Pinpoint the cell where the given text exists, returning its [x, y] midpoint coordinate. 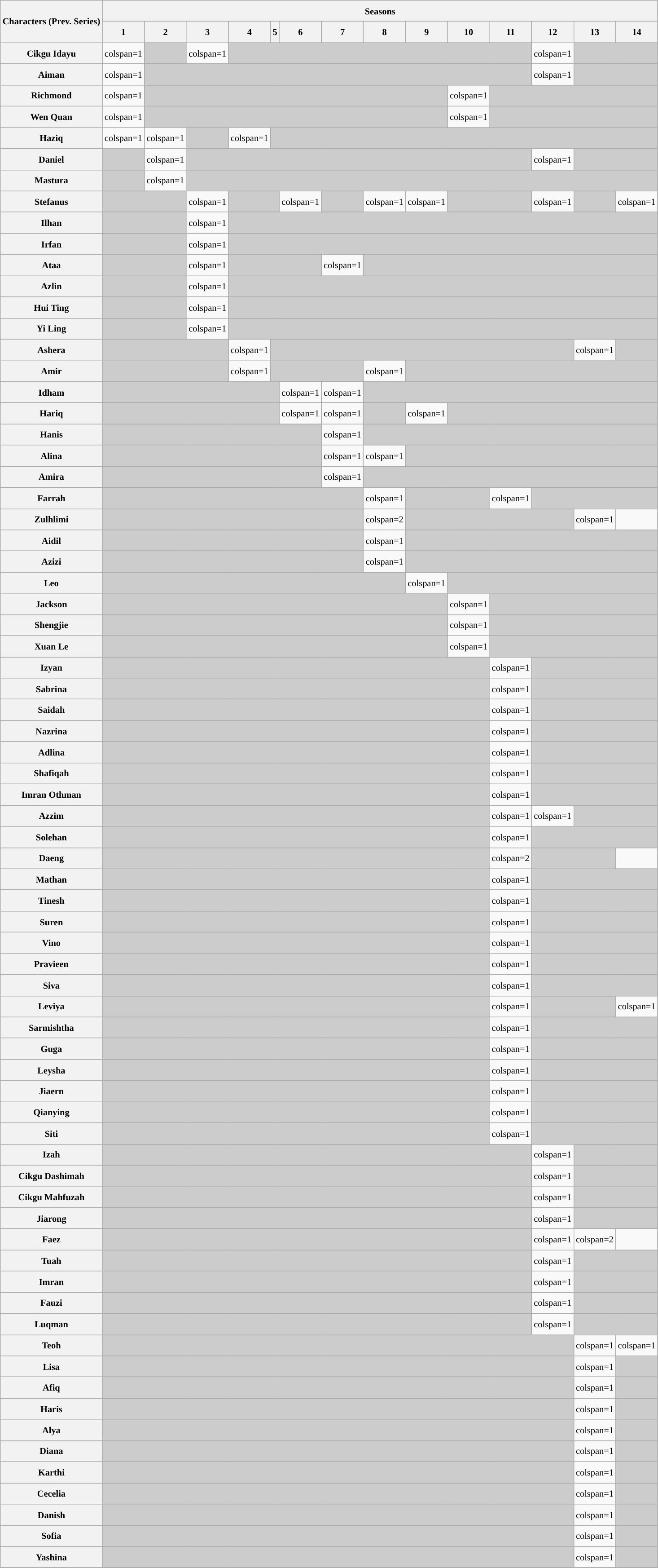
Zulhlimi [51, 519]
Adlina [51, 752]
4 [250, 32]
Sabrina [51, 688]
Shafiqah [51, 773]
Teoh [51, 1345]
Solehan [51, 836]
Sarmishtha [51, 1028]
Tinesh [51, 900]
Siva [51, 985]
Aidil [51, 540]
Amira [51, 477]
Danish [51, 1515]
8 [385, 32]
Fauzi [51, 1303]
Stefanus [51, 201]
Qianying [51, 1112]
Cikgu Idayu [51, 53]
Alya [51, 1430]
Pravieen [51, 964]
14 [637, 32]
Faez [51, 1239]
Cikgu Mahfuzah [51, 1197]
Ilhan [51, 223]
Mastura [51, 181]
Suren [51, 922]
Hui Ting [51, 307]
Richmond [51, 95]
Mathan [51, 879]
13 [595, 32]
Nazrina [51, 731]
Saidah [51, 710]
3 [207, 32]
Haziq [51, 137]
Azizi [51, 561]
12 [553, 32]
Hariq [51, 413]
Vino [51, 942]
Amir [51, 371]
7 [342, 32]
Leviya [51, 1006]
Cecelia [51, 1493]
Seasons [380, 11]
Afiq [51, 1388]
Guga [51, 1048]
Leysha [51, 1070]
Idham [51, 392]
9 [426, 32]
Ataa [51, 265]
Daniel [51, 159]
Karthi [51, 1472]
Daeng [51, 858]
5 [275, 32]
Izyan [51, 667]
Azzim [51, 816]
Jiarong [51, 1218]
Jiaern [51, 1091]
6 [300, 32]
Tuah [51, 1260]
Cikgu Dashimah [51, 1176]
11 [511, 32]
Diana [51, 1451]
Jackson [51, 604]
Hanis [51, 434]
1 [123, 32]
10 [469, 32]
Irfan [51, 243]
Characters (Prev. Series) [51, 21]
Sofia [51, 1536]
Haris [51, 1409]
Farrah [51, 498]
Izah [51, 1154]
Ashera [51, 349]
Leo [51, 583]
Aiman [51, 75]
Yashina [51, 1557]
Imran [51, 1282]
Wen Quan [51, 117]
Imran Othman [51, 794]
Luqman [51, 1324]
Azlin [51, 286]
Xuan Le [51, 646]
Alina [51, 455]
Shengjie [51, 625]
2 [166, 32]
Siti [51, 1134]
Yi Ling [51, 329]
Lisa [51, 1366]
